Return [X, Y] of the center of cell containing provided text 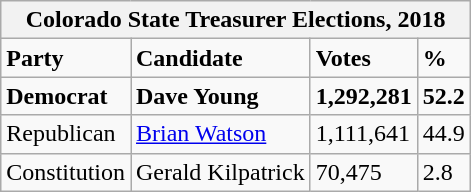
Votes [364, 58]
1,292,281 [364, 96]
44.9 [444, 134]
70,475 [364, 172]
1,111,641 [364, 134]
Candidate [220, 58]
Party [66, 58]
Dave Young [220, 96]
Colorado State Treasurer Elections, 2018 [236, 20]
2.8 [444, 172]
Gerald Kilpatrick [220, 172]
% [444, 58]
52.2 [444, 96]
Republican [66, 134]
Brian Watson [220, 134]
Democrat [66, 96]
Constitution [66, 172]
